From the cell containing the given text, extract its center point as (x, y) coordinate. 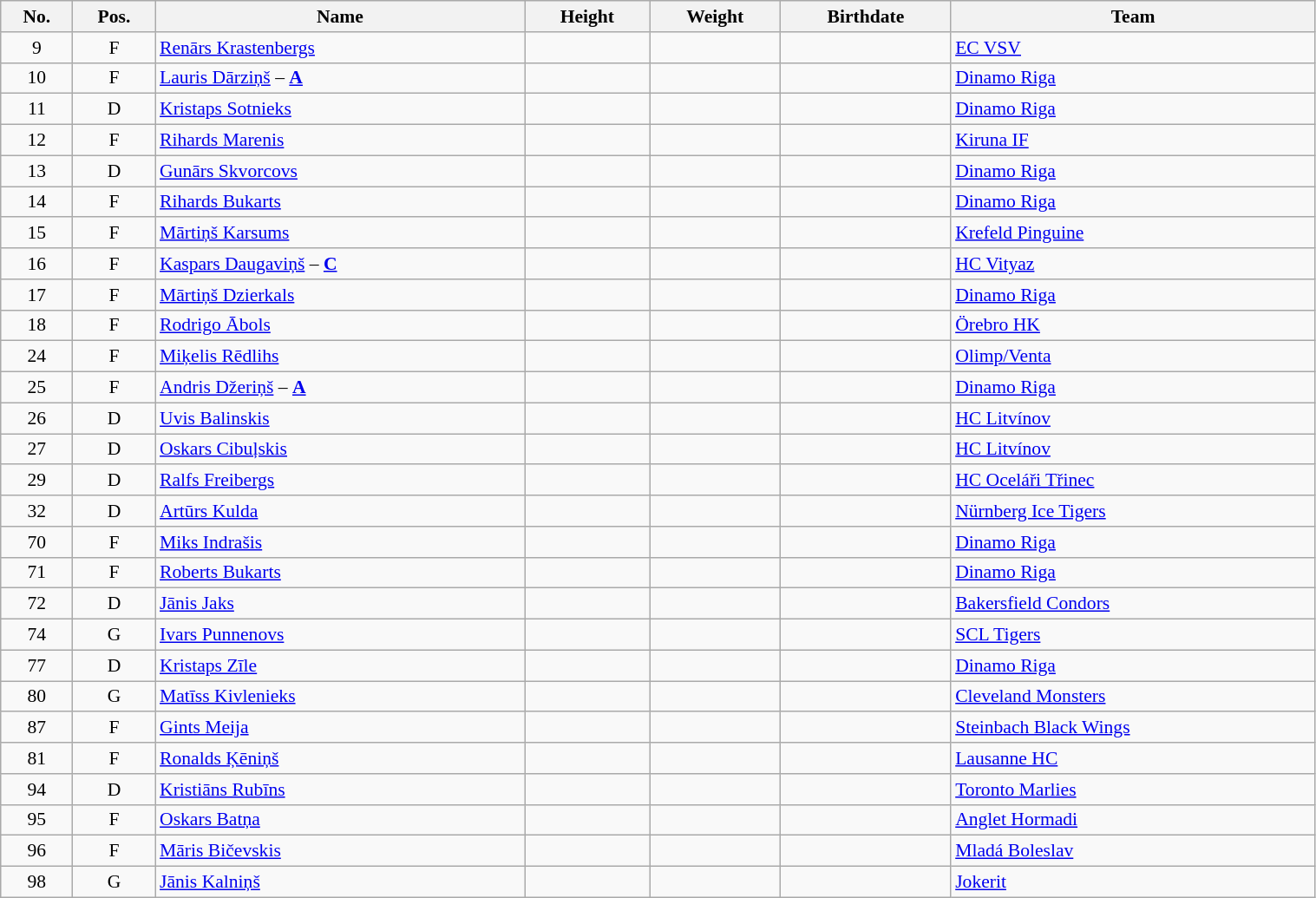
Team (1133, 16)
Toronto Marlies (1133, 790)
9 (36, 48)
24 (36, 357)
Renārs Krastenbergs (340, 48)
Nürnberg Ice Tigers (1133, 511)
Mladá Boleslav (1133, 851)
25 (36, 388)
Anglet Hormadi (1133, 820)
Miks Indrašis (340, 542)
HC Oceláři Třinec (1133, 481)
Rodrigo Ābols (340, 325)
Kiruna IF (1133, 141)
HC Vityaz (1133, 264)
80 (36, 697)
Mārtiņš Karsums (340, 233)
Kristaps Zīle (340, 665)
Andris Džeriņš – A (340, 388)
Oskars Cibuļskis (340, 449)
Name (340, 16)
Oskars Batņa (340, 820)
72 (36, 604)
Mārtiņš Dzierkals (340, 295)
94 (36, 790)
Miķelis Rēdlihs (340, 357)
Jokerit (1133, 882)
14 (36, 202)
Ronalds Ķēniņš (340, 758)
96 (36, 851)
Ivars Punnenovs (340, 635)
Krefeld Pinguine (1133, 233)
Steinbach Black Wings (1133, 728)
98 (36, 882)
Lausanne HC (1133, 758)
Cleveland Monsters (1133, 697)
74 (36, 635)
26 (36, 418)
Gints Meija (340, 728)
71 (36, 573)
Bakersfield Condors (1133, 604)
29 (36, 481)
95 (36, 820)
13 (36, 171)
Matīss Kivlenieks (340, 697)
10 (36, 78)
81 (36, 758)
27 (36, 449)
Jānis Jaks (340, 604)
12 (36, 141)
Māris Bičevskis (340, 851)
77 (36, 665)
Kaspars Daugaviņš – C (340, 264)
15 (36, 233)
Olimp/Venta (1133, 357)
EC VSV (1133, 48)
Height (587, 16)
Rihards Marenis (340, 141)
Pos. (115, 16)
16 (36, 264)
Kristiāns Rubīns (340, 790)
No. (36, 16)
Artūrs Kulda (340, 511)
11 (36, 109)
Gunārs Skvorcovs (340, 171)
Rihards Bukarts (340, 202)
87 (36, 728)
32 (36, 511)
Kristaps Sotnieks (340, 109)
Lauris Dārziņš – A (340, 78)
Birthdate (866, 16)
SCL Tigers (1133, 635)
18 (36, 325)
Örebro HK (1133, 325)
Jānis Kalniņš (340, 882)
17 (36, 295)
70 (36, 542)
Roberts Bukarts (340, 573)
Uvis Balinskis (340, 418)
Weight (715, 16)
Ralfs Freibergs (340, 481)
